Identify which cell holds the provided text, then report its (x, y) central coordinate. 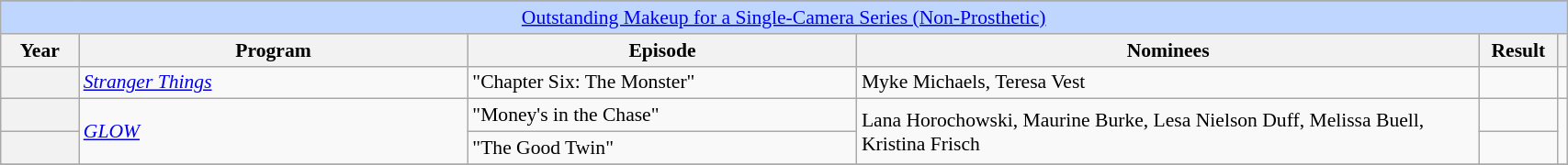
Lana Horochowski, Maurine Burke, Lesa Nielson Duff, Melissa Buell, Kristina Frisch (1168, 132)
"The Good Twin" (662, 148)
Result (1517, 50)
Episode (662, 50)
Myke Michaels, Teresa Vest (1168, 82)
Stranger Things (274, 82)
Outstanding Makeup for a Single-Camera Series (Non-Prosthetic) (784, 17)
"Chapter Six: The Monster" (662, 82)
Program (274, 50)
"Money's in the Chase" (662, 115)
Year (40, 50)
Nominees (1168, 50)
GLOW (274, 132)
